Detect which cell encompasses the target text, then output its [X, Y] center coordinate. 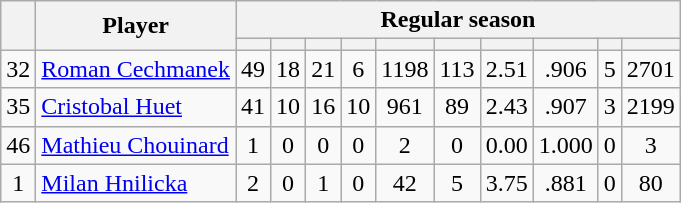
21 [324, 69]
Roman Cechmanek [136, 69]
961 [405, 107]
35 [18, 107]
42 [405, 183]
3.75 [506, 183]
113 [457, 69]
Player [136, 26]
32 [18, 69]
0.00 [506, 145]
Regular season [458, 20]
.906 [566, 69]
80 [650, 183]
41 [254, 107]
.881 [566, 183]
6 [358, 69]
89 [457, 107]
2199 [650, 107]
46 [18, 145]
.907 [566, 107]
Cristobal Huet [136, 107]
1198 [405, 69]
2701 [650, 69]
49 [254, 69]
18 [288, 69]
1.000 [566, 145]
16 [324, 107]
2.43 [506, 107]
Mathieu Chouinard [136, 145]
Milan Hnilicka [136, 183]
2.51 [506, 69]
